Determine the (x, y) coordinate at the center of the cell enclosing the given text.  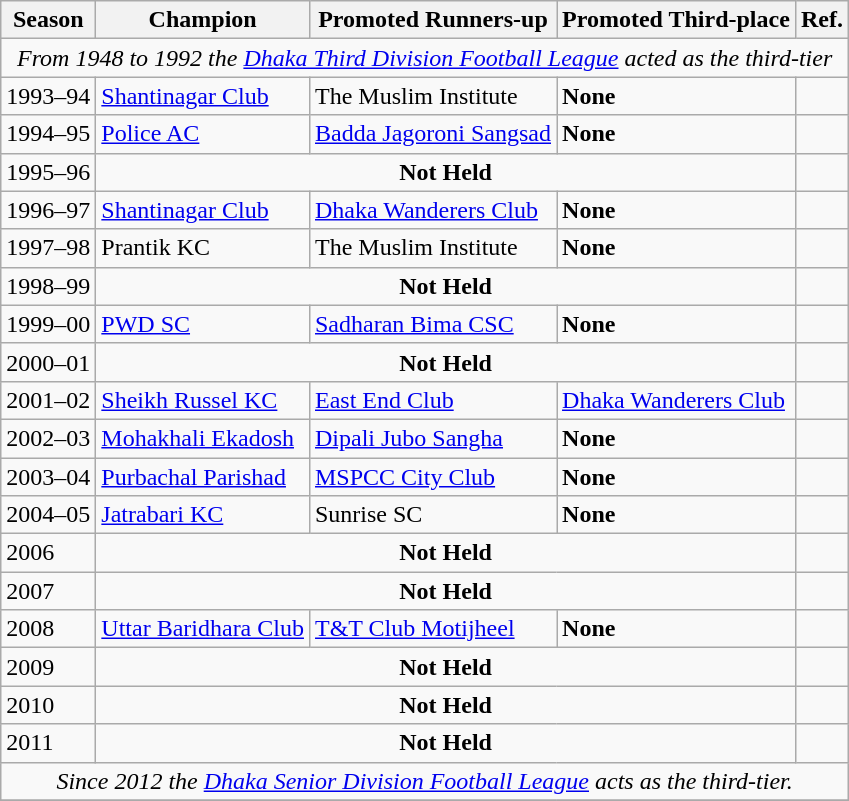
2006 (48, 553)
Season (48, 20)
2009 (48, 667)
1995–96 (48, 172)
From 1948 to 1992 the Dhaka Third Division Football League acted as the third-tier (425, 58)
Prantik KC (203, 248)
Uttar Baridhara Club (203, 629)
T&T Club Motijheel (432, 629)
Sadharan Bima CSC (432, 324)
MSPCC City Club (432, 477)
Since 2012 the Dhaka Senior Division Football League acts as the third-tier. (425, 781)
1994–95 (48, 134)
Police AC (203, 134)
Promoted Third-place (676, 20)
Purbachal Parishad (203, 477)
Sunrise SC (432, 515)
Ref. (822, 20)
2008 (48, 629)
1997–98 (48, 248)
2011 (48, 743)
2002–03 (48, 438)
2001–02 (48, 400)
East End Club (432, 400)
PWD SC (203, 324)
1998–99 (48, 286)
2010 (48, 705)
Promoted Runners-up (432, 20)
2003–04 (48, 477)
2007 (48, 591)
1999–00 (48, 324)
2004–05 (48, 515)
Badda Jagoroni Sangsad (432, 134)
Champion (203, 20)
1996–97 (48, 210)
Jatrabari KC (203, 515)
2000–01 (48, 362)
Sheikh Russel KC (203, 400)
Mohakhali Ekadosh (203, 438)
Dipali Jubo Sangha (432, 438)
1993–94 (48, 96)
